Return (X, Y) of the center of cell containing provided text 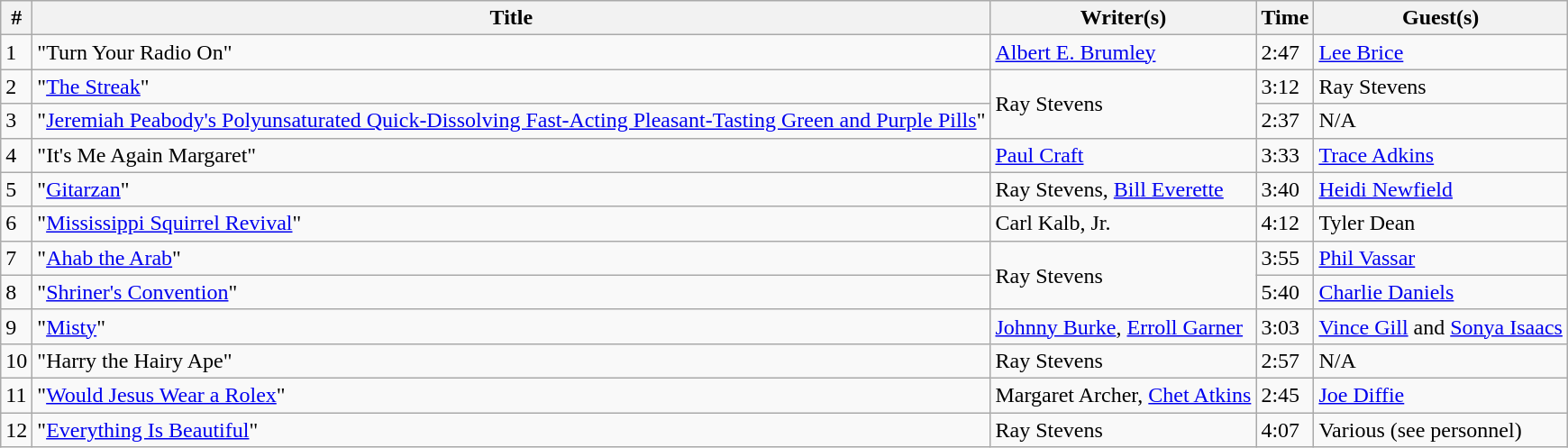
3:33 (1285, 155)
Tyler Dean (1441, 224)
4 (16, 155)
9 (16, 326)
"Would Jesus Wear a Rolex" (512, 395)
Phil Vassar (1441, 258)
11 (16, 395)
"The Streak" (512, 87)
1 (16, 52)
2 (16, 87)
10 (16, 361)
3:40 (1285, 189)
3:12 (1285, 87)
2:45 (1285, 395)
Lee Brice (1441, 52)
Heidi Newfield (1441, 189)
"Mississippi Squirrel Revival" (512, 224)
Title (512, 18)
"Misty" (512, 326)
Charlie Daniels (1441, 292)
3:03 (1285, 326)
2:47 (1285, 52)
3:55 (1285, 258)
Writer(s) (1123, 18)
12 (16, 430)
"Ahab the Arab" (512, 258)
# (16, 18)
8 (16, 292)
4:12 (1285, 224)
6 (16, 224)
7 (16, 258)
Time (1285, 18)
Guest(s) (1441, 18)
Albert E. Brumley (1123, 52)
"Gitarzan" (512, 189)
"Jeremiah Peabody's Polyunsaturated Quick-Dissolving Fast-Acting Pleasant-Tasting Green and Purple Pills" (512, 121)
"Harry the Hairy Ape" (512, 361)
5 (16, 189)
5:40 (1285, 292)
2:37 (1285, 121)
Vince Gill and Sonya Isaacs (1441, 326)
Johnny Burke, Erroll Garner (1123, 326)
4:07 (1285, 430)
"Everything Is Beautiful" (512, 430)
3 (16, 121)
Trace Adkins (1441, 155)
2:57 (1285, 361)
Various (see personnel) (1441, 430)
Margaret Archer, Chet Atkins (1123, 395)
Paul Craft (1123, 155)
Joe Diffie (1441, 395)
"It's Me Again Margaret" (512, 155)
"Shriner's Convention" (512, 292)
"Turn Your Radio On" (512, 52)
Ray Stevens, Bill Everette (1123, 189)
Carl Kalb, Jr. (1123, 224)
